Detect which cell encompasses the target text, then output its (x, y) center coordinate. 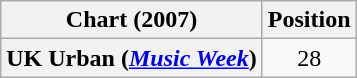
Chart (2007) (132, 20)
Position (309, 20)
28 (309, 58)
UK Urban (Music Week) (132, 58)
